Locate the cell with the specified text and output its [x, y] center coordinate. 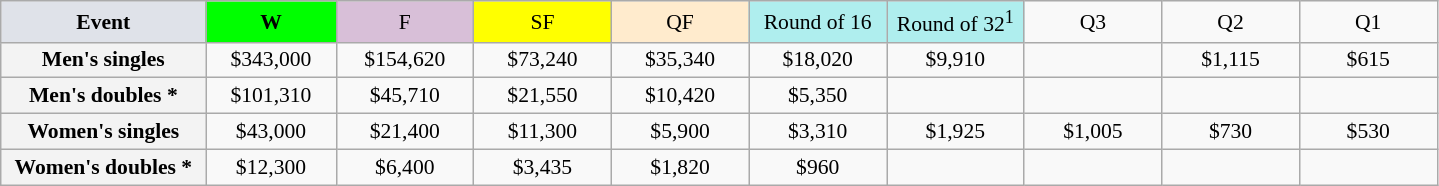
$730 [1231, 132]
$10,420 [680, 96]
$73,240 [543, 60]
$1,925 [955, 132]
$615 [1368, 60]
F [405, 22]
$960 [818, 167]
Men's singles [104, 60]
$1,115 [1231, 60]
Men's doubles * [104, 96]
$5,900 [680, 132]
W [271, 22]
$154,620 [405, 60]
$43,000 [271, 132]
Event [104, 22]
$21,400 [405, 132]
$1,820 [680, 167]
$11,300 [543, 132]
Round of 16 [818, 22]
$101,310 [271, 96]
$1,005 [1093, 132]
$35,340 [680, 60]
$6,400 [405, 167]
$3,310 [818, 132]
$3,435 [543, 167]
$9,910 [955, 60]
$530 [1368, 132]
Women's doubles * [104, 167]
Q3 [1093, 22]
Q1 [1368, 22]
QF [680, 22]
$21,550 [543, 96]
$5,350 [818, 96]
$343,000 [271, 60]
Q2 [1231, 22]
$12,300 [271, 167]
Round of 321 [955, 22]
$18,020 [818, 60]
Women's singles [104, 132]
SF [543, 22]
$45,710 [405, 96]
